Find where the given text appears and provide that cell's center as [x, y] coordinate. 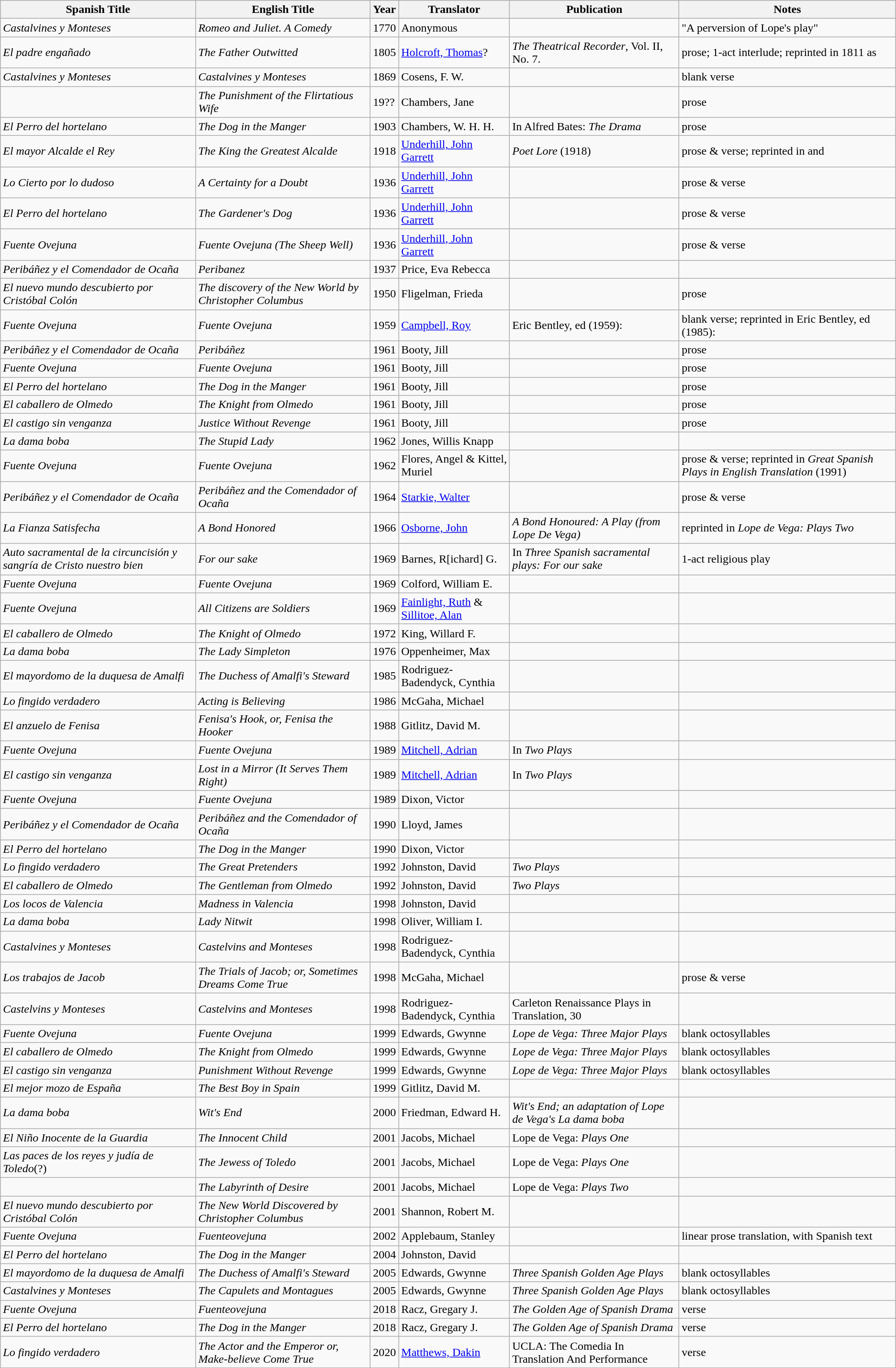
Colford, William E. [454, 584]
English Title [283, 10]
Flores, Angel & Kittel, Muriel [454, 465]
Las paces de los reyes y judía de Toledo(?) [98, 1163]
Punishment Without Revenge [283, 1070]
King, Willard F. [454, 633]
Chambers, W. H. H. [454, 126]
Year [385, 10]
1964 [385, 497]
Castelvins y Monteses [98, 1008]
Wit's End; an adaptation of Lope de Vega's La dama boba [594, 1113]
The Labyrinth of Desire [283, 1187]
The Best Boy in Spain [283, 1088]
El mejor mozo de España [98, 1088]
The discovery of the New World by Christopher Columbus [283, 294]
Spanish Title [98, 10]
1966 [385, 528]
19?? [385, 102]
The Innocent Child [283, 1138]
All Citizens are Soldiers [283, 608]
The Knight of Olmedo [283, 633]
Campbell, Roy [454, 325]
1986 [385, 701]
2004 [385, 1255]
1972 [385, 633]
Fuente Ovejuna (The Sheep Well) [283, 244]
A Certainty for a Doubt [283, 182]
Fligelman, Frieda [454, 294]
Oliver, William I. [454, 922]
Chambers, Jane [454, 102]
The Great Pretenders [283, 867]
1-act religious play [788, 559]
Peribanez [283, 269]
1903 [385, 126]
linear prose translation, with Spanish text [788, 1236]
Lope de Vega: Plays Two [594, 1187]
Wit's End [283, 1113]
1937 [385, 269]
Barnes, R[ichard] G. [454, 559]
In Three Spanish sacramental plays: For our sake [594, 559]
1959 [385, 325]
1805 [385, 53]
Holcroft, Thomas? [454, 53]
Matthews, Dakin [454, 1352]
prose & verse; reprinted in and [788, 151]
El anzuelo de Fenisa [98, 726]
The Punishment of the Flirtatious Wife [283, 102]
Publication [594, 10]
Translator [454, 10]
UCLA: The Comedia In Translation And Performance [594, 1352]
prose; 1-act interlude; reprinted in 1811 as [788, 53]
1976 [385, 651]
1770 [385, 28]
Justice Without Revenge [283, 423]
Lost in a Mirror (It Serves Them Right) [283, 775]
The Father Outwitted [283, 53]
In Alfred Bates: The Drama [594, 126]
blank verse; reprinted in Eric Bentley, ed (1985): [788, 325]
El mayor Alcalde el Rey [98, 151]
blank verse [788, 77]
1918 [385, 151]
Price, Eva Rebecca [454, 269]
The Trials of Jacob; or, Sometimes Dreams Come True [283, 978]
Eric Bentley, ed (1959): [594, 325]
A Bond Honoured: A Play (from Lope De Vega) [594, 528]
The Lady Simpleton [283, 651]
Anonymous [454, 28]
The King the Greatest Alcalde [283, 151]
A Bond Honored [283, 528]
Friedman, Edward H. [454, 1113]
Shannon, Robert M. [454, 1211]
The Actor and the Emperor or, Make-believe Come True [283, 1352]
Lady Nitwit [283, 922]
Cosens, F. W. [454, 77]
Applebaum, Stanley [454, 1236]
Lo Cierto por lo dudoso [98, 182]
1950 [385, 294]
Los locos de Valencia [98, 904]
Notes [788, 10]
El padre engañado [98, 53]
The Capulets and Montagues [283, 1291]
Oppenheimer, Max [454, 651]
The Jewess of Toledo [283, 1163]
Carleton Renaissance Plays in Translation, 30 [594, 1008]
Lloyd, James [454, 825]
"A perversion of Lope's play" [788, 28]
2002 [385, 1236]
1869 [385, 77]
reprinted in Lope de Vega: Plays Two [788, 528]
The Theatrical Recorder, Vol. II, No. 7. [594, 53]
1985 [385, 676]
For our sake [283, 559]
Madness in Valencia [283, 904]
Starkie, Walter [454, 497]
The Stupid Lady [283, 441]
Poet Lore (1918) [594, 151]
Romeo and Juliet. A Comedy [283, 28]
Peribáñez [283, 350]
Osborne, John [454, 528]
Fainlight, Ruth & Sillitoe, Alan [454, 608]
1988 [385, 726]
The Gardener's Dog [283, 214]
Los trabajos de Jacob [98, 978]
Fenisa's Hook, or, Fenisa the Hooker [283, 726]
Acting is Believing [283, 701]
prose & verse; reprinted in Great Spanish Plays in English Translation (1991) [788, 465]
2020 [385, 1352]
Auto sacramental de la circuncisión y sangría de Cristo nuestro bien [98, 559]
The Gentleman from Olmedo [283, 885]
2000 [385, 1113]
The New World Discovered by Christopher Columbus [283, 1211]
Jones, Willis Knapp [454, 441]
El Niño Inocente de la Guardia [98, 1138]
La Fianza Satisfecha [98, 528]
